Detect which cell encompasses the target text, then output its (X, Y) center coordinate. 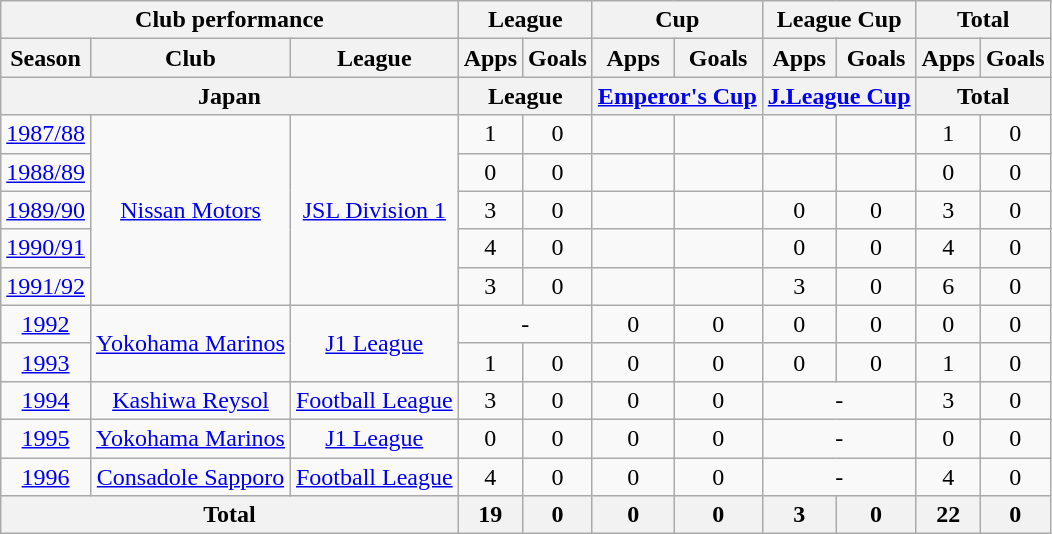
1996 (46, 477)
Season (46, 58)
19 (490, 515)
1992 (46, 324)
Club performance (230, 20)
League Cup (839, 20)
1987/88 (46, 134)
1988/89 (46, 172)
Emperor's Cup (677, 96)
1993 (46, 362)
JSL Division 1 (374, 210)
6 (948, 286)
Club (190, 58)
1990/91 (46, 248)
1991/92 (46, 286)
1989/90 (46, 210)
J.League Cup (839, 96)
Consadole Sapporo (190, 477)
Japan (230, 96)
1994 (46, 400)
Nissan Motors (190, 210)
1995 (46, 438)
Kashiwa Reysol (190, 400)
Cup (677, 20)
22 (948, 515)
